Provide the (x, y) coordinate of the cell's center where the given text is located.  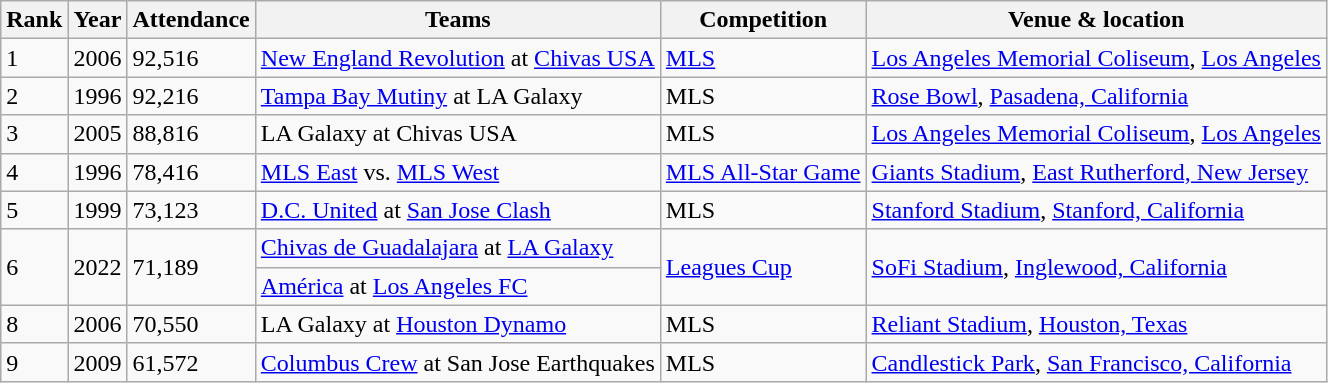
92,516 (191, 58)
MLS East vs. MLS West (458, 172)
LA Galaxy at Chivas USA (458, 134)
88,816 (191, 134)
2009 (98, 362)
73,123 (191, 210)
Tampa Bay Mutiny at LA Galaxy (458, 96)
8 (34, 324)
70,550 (191, 324)
92,216 (191, 96)
3 (34, 134)
Giants Stadium, East Rutherford, New Jersey (1096, 172)
Attendance (191, 20)
Rose Bowl, Pasadena, California (1096, 96)
9 (34, 362)
América at Los Angeles FC (458, 286)
Leagues Cup (763, 267)
61,572 (191, 362)
Candlestick Park, San Francisco, California (1096, 362)
Stanford Stadium, Stanford, California (1096, 210)
2005 (98, 134)
Rank (34, 20)
4 (34, 172)
New England Revolution at Chivas USA (458, 58)
Chivas de Guadalajara at LA Galaxy (458, 248)
71,189 (191, 267)
1999 (98, 210)
D.C. United at San Jose Clash (458, 210)
Reliant Stadium, Houston, Texas (1096, 324)
LA Galaxy at Houston Dynamo (458, 324)
2022 (98, 267)
Teams (458, 20)
Venue & location (1096, 20)
6 (34, 267)
MLS All-Star Game (763, 172)
Competition (763, 20)
1 (34, 58)
5 (34, 210)
78,416 (191, 172)
2 (34, 96)
SoFi Stadium, Inglewood, California (1096, 267)
Year (98, 20)
Columbus Crew at San Jose Earthquakes (458, 362)
